Capture the cell that displays the provided text and extract its [X, Y] central coordinate. 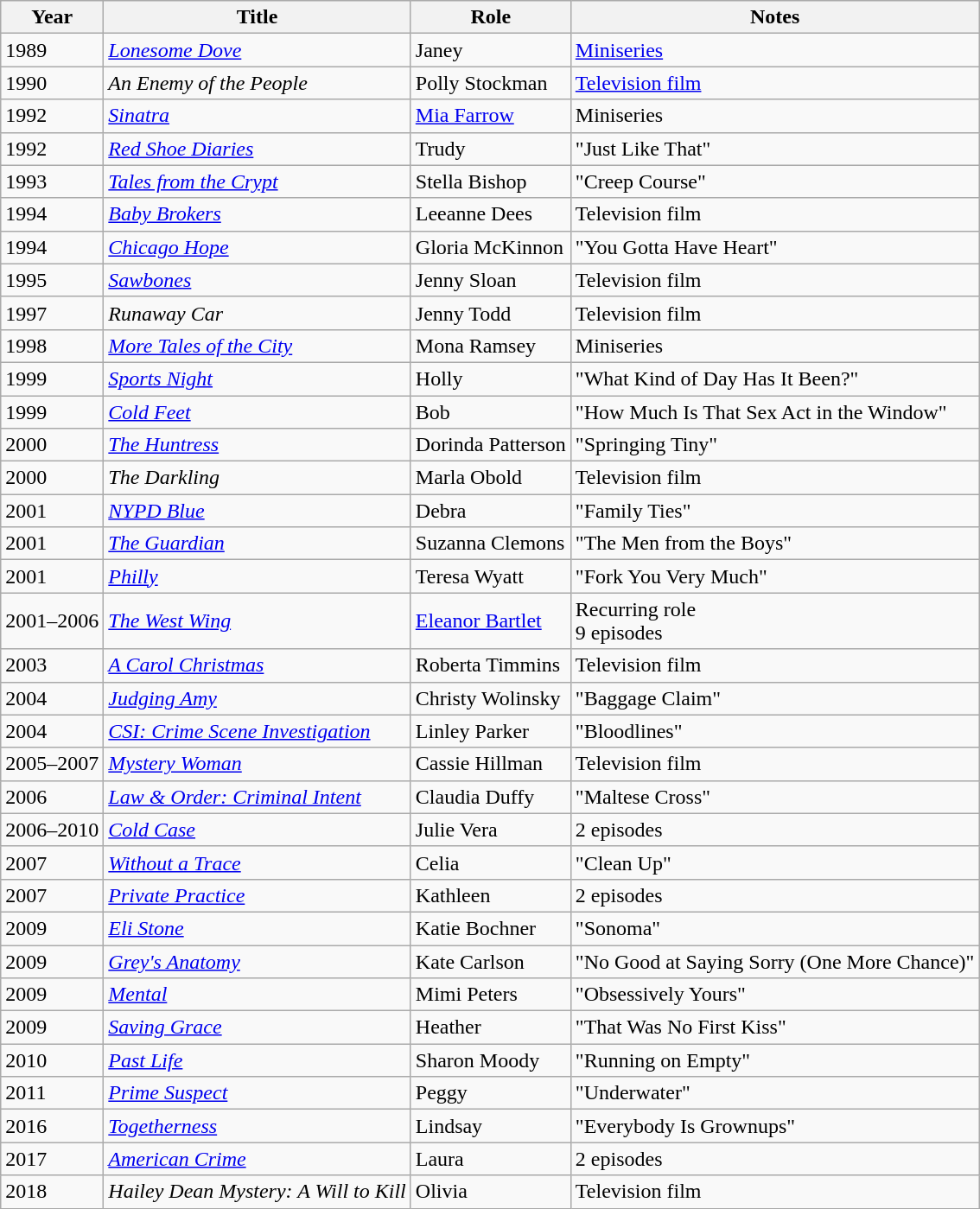
"The Men from the Boys" [774, 544]
Kathleen [491, 895]
"You Gotta Have Heart" [774, 247]
Christy Wolinsky [491, 698]
Kate Carlson [491, 962]
Sports Night [258, 379]
1989 [52, 50]
American Crime [258, 1159]
Mystery Woman [258, 764]
Chicago Hope [258, 247]
2017 [52, 1159]
2006–2010 [52, 830]
Mimi Peters [491, 995]
"Just Like That" [774, 149]
Philly [258, 576]
Sinatra [258, 116]
Tales from the Crypt [258, 181]
"Clean Up" [774, 862]
2018 [52, 1192]
Teresa Wyatt [491, 576]
Dorinda Patterson [491, 445]
1997 [52, 313]
Grey's Anatomy [258, 962]
Celia [491, 862]
Heather [491, 1028]
Marla Obold [491, 478]
2001–2006 [52, 620]
"Baggage Claim" [774, 698]
"Maltese Cross" [774, 797]
Year [52, 17]
2003 [52, 665]
Laura [491, 1159]
Katie Bochner [491, 928]
Cold Case [258, 830]
Roberta Timmins [491, 665]
Judging Amy [258, 698]
1998 [52, 346]
1990 [52, 83]
Mia Farrow [491, 116]
More Tales of the City [258, 346]
Runaway Car [258, 313]
CSI: Crime Scene Investigation [258, 731]
2011 [52, 1093]
The Guardian [258, 544]
Recurring role9 episodes [774, 620]
Eleanor Bartlet [491, 620]
Linley Parker [491, 731]
Leeanne Dees [491, 214]
"Bloodlines" [774, 731]
"That Was No First Kiss" [774, 1028]
2010 [52, 1060]
An Enemy of the People [258, 83]
"Family Ties" [774, 511]
Private Practice [258, 895]
Jenny Todd [491, 313]
1993 [52, 181]
Sawbones [258, 280]
Mona Ramsey [491, 346]
Title [258, 17]
NYPD Blue [258, 511]
"Running on Empty" [774, 1060]
"Creep Course" [774, 181]
Stella Bishop [491, 181]
Hailey Dean Mystery: A Will to Kill [258, 1192]
The West Wing [258, 620]
Togetherness [258, 1126]
"Springing Tiny" [774, 445]
The Darkling [258, 478]
A Carol Christmas [258, 665]
Mental [258, 995]
"Everybody Is Grownups" [774, 1126]
Suzanna Clemons [491, 544]
Trudy [491, 149]
Janey [491, 50]
Olivia [491, 1192]
Red Shoe Diaries [258, 149]
"Sonoma" [774, 928]
Lonesome Dove [258, 50]
Prime Suspect [258, 1093]
Cold Feet [258, 412]
"What Kind of Day Has It Been?" [774, 379]
"How Much Is That Sex Act in the Window" [774, 412]
Eli Stone [258, 928]
Notes [774, 17]
Bob [491, 412]
Sharon Moody [491, 1060]
Past Life [258, 1060]
"Obsessively Yours" [774, 995]
Gloria McKinnon [491, 247]
1995 [52, 280]
Cassie Hillman [491, 764]
Holly [491, 379]
Jenny Sloan [491, 280]
2006 [52, 797]
Peggy [491, 1093]
Without a Trace [258, 862]
Baby Brokers [258, 214]
Law & Order: Criminal Intent [258, 797]
Saving Grace [258, 1028]
The Huntress [258, 445]
2005–2007 [52, 764]
Polly Stockman [491, 83]
2016 [52, 1126]
"Underwater" [774, 1093]
"No Good at Saying Sorry (One More Chance)" [774, 962]
Claudia Duffy [491, 797]
Role [491, 17]
Lindsay [491, 1126]
Debra [491, 511]
Julie Vera [491, 830]
"Fork You Very Much" [774, 576]
